Pinpoint the cell where the given text exists, returning its [x, y] midpoint coordinate. 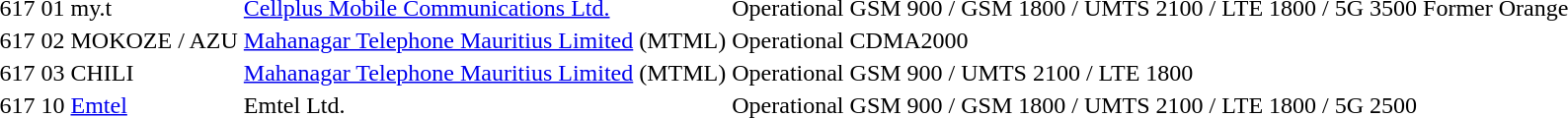
03 [53, 73]
CHILI [154, 73]
02 [53, 40]
GSM 900 / UMTS 2100 / LTE 1800 [1134, 73]
CDMA2000 [1134, 40]
MOKOZE / AZU [154, 40]
